From the cell containing the given text, extract its center point as [X, Y] coordinate. 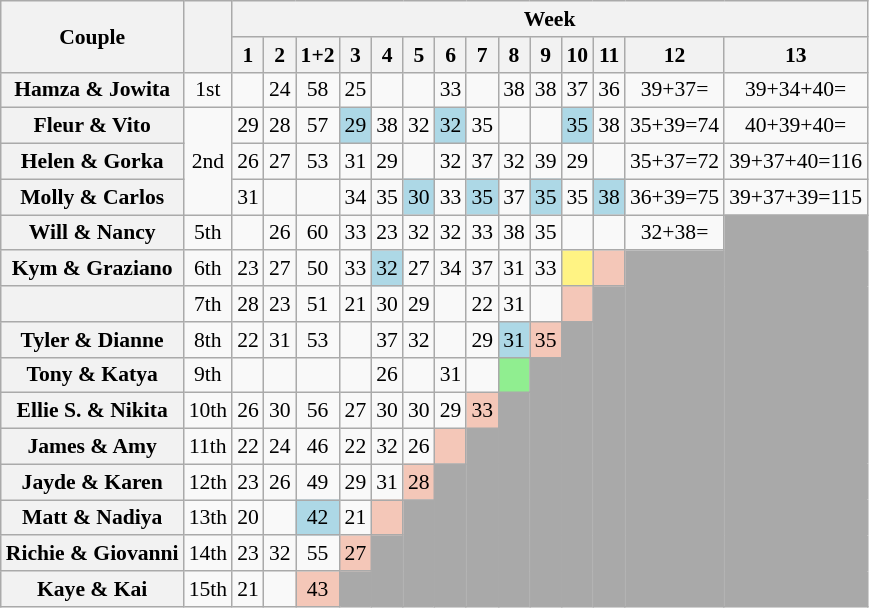
1 [248, 55]
Kym & Graziano [92, 269]
56 [318, 411]
49 [318, 482]
Matt & Nadiya [92, 518]
Molly & Carlos [92, 197]
Richie & Giovanni [92, 554]
5 [419, 55]
14th [208, 554]
6 [451, 55]
15th [208, 589]
James & Amy [92, 447]
Tony & Katya [92, 375]
40+39+40= [796, 126]
10 [578, 55]
10th [208, 411]
32+38= [674, 233]
60 [318, 233]
Ellie S. & Nikita [92, 411]
39 [546, 162]
7th [208, 304]
Tyler & Dianne [92, 340]
20 [248, 518]
35+37=72 [674, 162]
36 [609, 90]
36+39=75 [674, 197]
35+39=74 [674, 126]
25 [356, 90]
3 [356, 55]
50 [318, 269]
11th [208, 447]
Couple [92, 36]
42 [318, 518]
Jayde & Karen [92, 482]
Helen & Gorka [92, 162]
11 [609, 55]
Will & Nancy [92, 233]
6th [208, 269]
51 [318, 304]
8th [208, 340]
12th [208, 482]
39+37= [674, 90]
58 [318, 90]
8 [514, 55]
39+34+40= [796, 90]
5th [208, 233]
13 [796, 55]
39+37+39=115 [796, 197]
57 [318, 126]
Week [550, 19]
55 [318, 554]
2 [280, 55]
9 [546, 55]
Fleur & Vito [92, 126]
43 [318, 589]
2nd [208, 162]
13th [208, 518]
1+2 [318, 55]
7 [482, 55]
46 [318, 447]
39+37+40=116 [796, 162]
Kaye & Kai [92, 589]
Hamza & Jowita [92, 90]
12 [674, 55]
1st [208, 90]
4 [387, 55]
9th [208, 375]
